Scan for the cell matching the given text and deliver its (X, Y) coordinate at center. 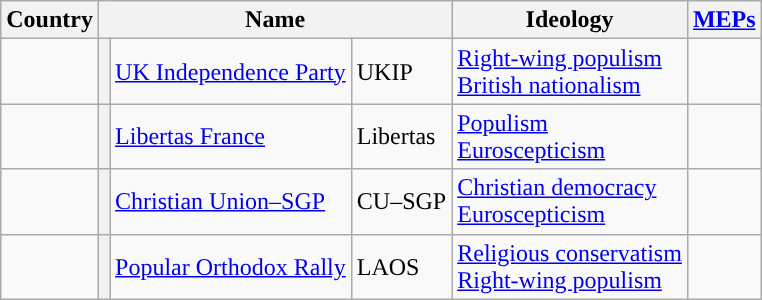
Country (50, 20)
LAOS (401, 266)
CU–SGP (401, 202)
Christian Union–SGP (231, 202)
Ideology (570, 20)
Name (274, 20)
Religious conservatismRight-wing populism (570, 266)
PopulismEuroscepticism (570, 136)
Libertas (401, 136)
Popular Orthodox Rally (231, 266)
MEPs (724, 20)
Christian democracyEuroscepticism (570, 202)
UKIP (401, 72)
UK Independence Party (231, 72)
Right-wing populismBritish nationalism (570, 72)
Libertas France (231, 136)
